Provide the [X, Y] coordinate of the cell's center where the given text is located.  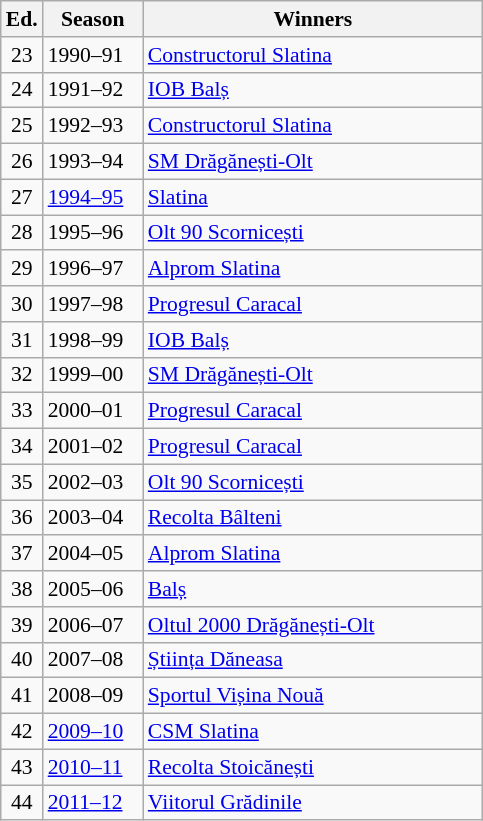
25 [22, 126]
2003–04 [93, 518]
1991–92 [93, 90]
2001–02 [93, 447]
30 [22, 304]
1995–96 [93, 233]
2009–10 [93, 732]
Știința Dăneasa [313, 660]
33 [22, 411]
Recolta Stoicănești [313, 767]
Ed. [22, 19]
Sportul Vișina Nouă [313, 696]
1994–95 [93, 197]
43 [22, 767]
2008–09 [93, 696]
2011–12 [93, 803]
34 [22, 447]
27 [22, 197]
38 [22, 589]
39 [22, 625]
41 [22, 696]
CSM Slatina [313, 732]
40 [22, 660]
Season [93, 19]
1990–91 [93, 55]
28 [22, 233]
Recolta Bâlteni [313, 518]
Slatina [313, 197]
23 [22, 55]
44 [22, 803]
2002–03 [93, 482]
2005–06 [93, 589]
32 [22, 375]
Viitorul Grădinile [313, 803]
31 [22, 340]
1996–97 [93, 269]
2004–05 [93, 554]
1999–00 [93, 375]
Balș [313, 589]
2010–11 [93, 767]
1993–94 [93, 162]
35 [22, 482]
36 [22, 518]
2007–08 [93, 660]
37 [22, 554]
24 [22, 90]
26 [22, 162]
2000–01 [93, 411]
29 [22, 269]
42 [22, 732]
Winners [313, 19]
1992–93 [93, 126]
1998–99 [93, 340]
Oltul 2000 Drăgănești-Olt [313, 625]
2006–07 [93, 625]
1997–98 [93, 304]
